Find where the given text appears and provide that cell's center as [x, y] coordinate. 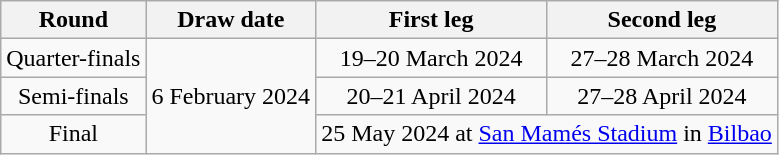
First leg [432, 20]
Round [74, 20]
Quarter-finals [74, 58]
Draw date [231, 20]
20–21 April 2024 [432, 96]
Final [74, 134]
Second leg [662, 20]
25 May 2024 at San Mamés Stadium in Bilbao [547, 134]
27–28 March 2024 [662, 58]
Semi-finals [74, 96]
19–20 March 2024 [432, 58]
27–28 April 2024 [662, 96]
6 February 2024 [231, 96]
